Return (X, Y) of the center of cell containing provided text 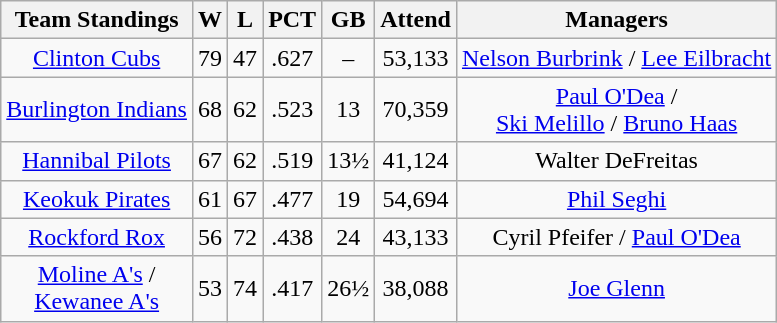
.627 (292, 58)
Team Standings (97, 20)
53,133 (416, 58)
Walter DeFreitas (616, 161)
Attend (416, 20)
Cyril Pfeifer / Paul O'Dea (616, 237)
53 (210, 288)
79 (210, 58)
72 (246, 237)
– (348, 58)
Phil Seghi (616, 199)
Rockford Rox (97, 237)
38,088 (416, 288)
L (246, 20)
74 (246, 288)
43,133 (416, 237)
54,694 (416, 199)
.477 (292, 199)
Keokuk Pirates (97, 199)
GB (348, 20)
70,359 (416, 110)
Managers (616, 20)
19 (348, 199)
56 (210, 237)
13 (348, 110)
.523 (292, 110)
.438 (292, 237)
.417 (292, 288)
.519 (292, 161)
41,124 (416, 161)
Paul O'Dea /Ski Melillo / Bruno Haas (616, 110)
Burlington Indians (97, 110)
13½ (348, 161)
61 (210, 199)
68 (210, 110)
W (210, 20)
Clinton Cubs (97, 58)
Hannibal Pilots (97, 161)
Joe Glenn (616, 288)
Nelson Burbrink / Lee Eilbracht (616, 58)
26½ (348, 288)
47 (246, 58)
PCT (292, 20)
24 (348, 237)
Moline A's / Kewanee A's (97, 288)
